Search for the cell housing the specified text and yield its (X, Y) center coordinate. 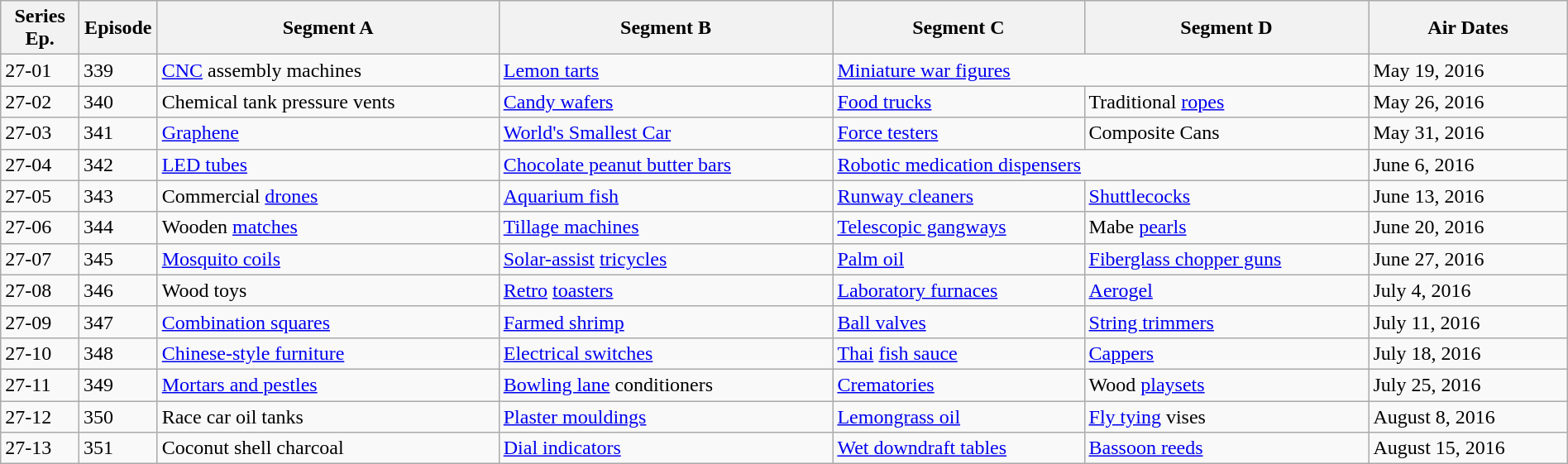
Coconut shell charcoal (327, 448)
Segment B (666, 28)
LED tubes (327, 165)
CNC assembly machines (327, 70)
Solar-assist tricycles (666, 259)
27-08 (40, 290)
July 4, 2016 (1468, 290)
Segment C (958, 28)
June 20, 2016 (1468, 227)
Retro toasters (666, 290)
Composite Cans (1226, 133)
May 26, 2016 (1468, 102)
Series Ep. (40, 28)
27-10 (40, 353)
Tillage machines (666, 227)
27-12 (40, 416)
Graphene (327, 133)
Runway cleaners (958, 196)
Commercial drones (327, 196)
String trimmers (1226, 322)
Shuttlecocks (1226, 196)
339 (117, 70)
345 (117, 259)
August 15, 2016 (1468, 448)
Lemongrass oil (958, 416)
Wood toys (327, 290)
27-07 (40, 259)
World's Smallest Car (666, 133)
27-09 (40, 322)
27-03 (40, 133)
Thai fish sauce (958, 353)
Traditional ropes (1226, 102)
351 (117, 448)
Chemical tank pressure vents (327, 102)
350 (117, 416)
June 6, 2016 (1468, 165)
Combination squares (327, 322)
27-06 (40, 227)
Plaster mouldings (666, 416)
Dial indicators (666, 448)
Crematories (958, 385)
Wooden matches (327, 227)
Laboratory furnaces (958, 290)
Electrical switches (666, 353)
342 (117, 165)
344 (117, 227)
June 27, 2016 (1468, 259)
Fly tying vises (1226, 416)
Segment A (327, 28)
Mosquito coils (327, 259)
Palm oil (958, 259)
Robotic medication dispensers (1101, 165)
May 31, 2016 (1468, 133)
343 (117, 196)
27-05 (40, 196)
27-04 (40, 165)
349 (117, 385)
Candy wafers (666, 102)
340 (117, 102)
27-13 (40, 448)
July 11, 2016 (1468, 322)
Lemon tarts (666, 70)
May 19, 2016 (1468, 70)
Episode (117, 28)
347 (117, 322)
Wood playsets (1226, 385)
Bowling lane conditioners (666, 385)
Wet downdraft tables (958, 448)
27-01 (40, 70)
Aquarium fish (666, 196)
Food trucks (958, 102)
Aerogel (1226, 290)
27-02 (40, 102)
Chinese-style furniture (327, 353)
346 (117, 290)
Force testers (958, 133)
Mortars and pestles (327, 385)
August 8, 2016 (1468, 416)
Ball valves (958, 322)
Fiberglass chopper guns (1226, 259)
348 (117, 353)
Mabe pearls (1226, 227)
Race car oil tanks (327, 416)
Miniature war figures (1101, 70)
Segment D (1226, 28)
Farmed shrimp (666, 322)
Chocolate peanut butter bars (666, 165)
July 18, 2016 (1468, 353)
June 13, 2016 (1468, 196)
Telescopic gangways (958, 227)
Cappers (1226, 353)
Bassoon reeds (1226, 448)
Air Dates (1468, 28)
27-11 (40, 385)
July 25, 2016 (1468, 385)
341 (117, 133)
